From the cell containing the given text, extract its center point as (X, Y) coordinate. 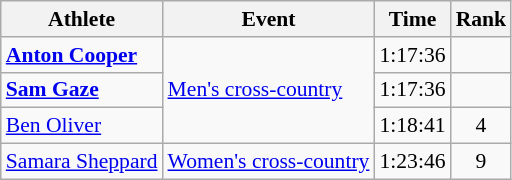
Samara Sheppard (82, 162)
Anton Cooper (82, 55)
9 (482, 162)
Time (412, 19)
Sam Gaze (82, 90)
Event (269, 19)
Men's cross-country (269, 90)
4 (482, 126)
Athlete (82, 19)
1:23:46 (412, 162)
Women's cross-country (269, 162)
Ben Oliver (82, 126)
Rank (482, 19)
1:18:41 (412, 126)
